Locate the cell with the specified text and output its (x, y) center coordinate. 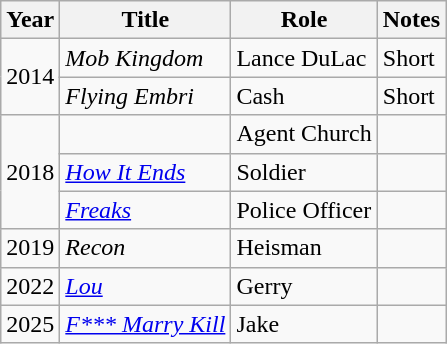
2018 (30, 172)
Year (30, 20)
Flying Embri (146, 96)
Notes (411, 20)
2025 (30, 324)
Lou (146, 286)
Jake (304, 324)
2019 (30, 248)
2014 (30, 77)
Cash (304, 96)
F*** Marry Kill (146, 324)
Mob Kingdom (146, 58)
Lance DuLac (304, 58)
Title (146, 20)
Agent Church (304, 134)
Police Officer (304, 210)
How It Ends (146, 172)
2022 (30, 286)
Role (304, 20)
Gerry (304, 286)
Heisman (304, 248)
Soldier (304, 172)
Freaks (146, 210)
Recon (146, 248)
